Locate the cell with the specified text and output its (X, Y) center coordinate. 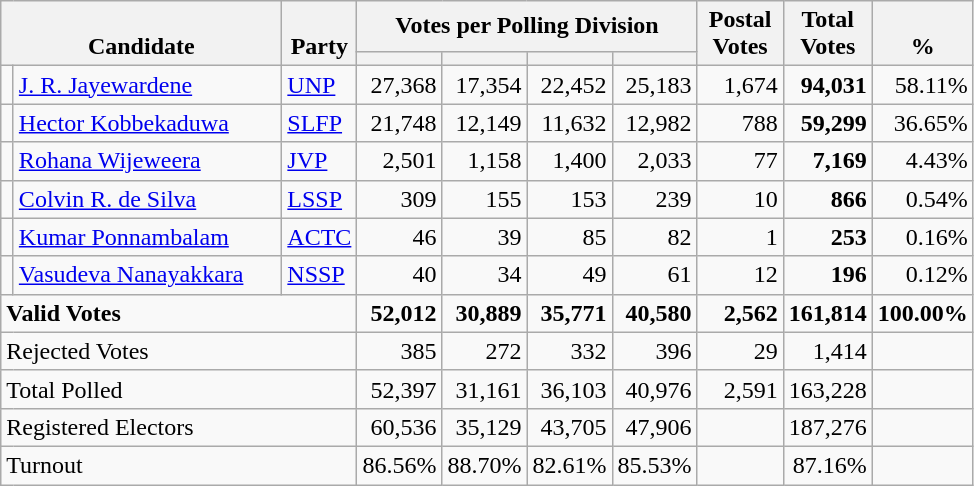
11,632 (570, 123)
Vasudeva Nanayakkara (147, 275)
39 (484, 237)
40,976 (654, 389)
2,562 (740, 313)
1 (740, 237)
36.65% (922, 123)
17,354 (484, 85)
30,889 (484, 313)
31,161 (484, 389)
ACTC (320, 237)
UNP (320, 85)
52,012 (400, 313)
25,183 (654, 85)
396 (654, 351)
12,149 (484, 123)
0.16% (922, 237)
Candidate (142, 34)
SLFP (320, 123)
1,158 (484, 161)
59,299 (828, 123)
0.12% (922, 275)
7,169 (828, 161)
JVP (320, 161)
1,414 (828, 351)
2,033 (654, 161)
88.70% (484, 465)
82.61% (570, 465)
163,228 (828, 389)
52,397 (400, 389)
21,748 (400, 123)
153 (570, 199)
0.54% (922, 199)
10 (740, 199)
Votes per Polling Division (527, 26)
47,906 (654, 427)
82 (654, 237)
187,276 (828, 427)
40,580 (654, 313)
77 (740, 161)
86.56% (400, 465)
Total Polled (179, 389)
788 (740, 123)
Valid Votes (179, 313)
22,452 (570, 85)
LSSP (320, 199)
1,400 (570, 161)
49 (570, 275)
60,536 (400, 427)
35,771 (570, 313)
36,103 (570, 389)
4.43% (922, 161)
43,705 (570, 427)
61 (654, 275)
155 (484, 199)
239 (654, 199)
58.11% (922, 85)
% (922, 34)
85.53% (654, 465)
253 (828, 237)
161,814 (828, 313)
Rejected Votes (179, 351)
94,031 (828, 85)
12,982 (654, 123)
Hector Kobbekaduwa (147, 123)
1,674 (740, 85)
NSSP (320, 275)
272 (484, 351)
J. R. Jayewardene (147, 85)
12 (740, 275)
2,591 (740, 389)
385 (400, 351)
29 (740, 351)
196 (828, 275)
Rohana Wijeweera (147, 161)
27,368 (400, 85)
85 (570, 237)
34 (484, 275)
Kumar Ponnambalam (147, 237)
Colvin R. de Silva (147, 199)
46 (400, 237)
40 (400, 275)
309 (400, 199)
Registered Electors (179, 427)
PostalVotes (740, 34)
35,129 (484, 427)
866 (828, 199)
100.00% (922, 313)
Turnout (179, 465)
2,501 (400, 161)
Total Votes (828, 34)
332 (570, 351)
Party (320, 34)
87.16% (828, 465)
